Extract the (x, y) coordinate from the center of the cell holding the provided text.  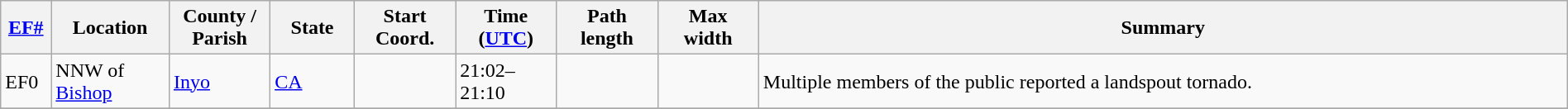
CA (313, 81)
Inyo (219, 81)
Summary (1163, 28)
Start Coord. (404, 28)
State (313, 28)
Time (UTC) (506, 28)
21:02–21:10 (506, 81)
County / Parish (219, 28)
Max width (708, 28)
Location (111, 28)
EF# (26, 28)
EF0 (26, 81)
Multiple members of the public reported a landspout tornado. (1163, 81)
Path length (607, 28)
NNW of Bishop (111, 81)
